Return [x, y] of the center of cell containing provided text 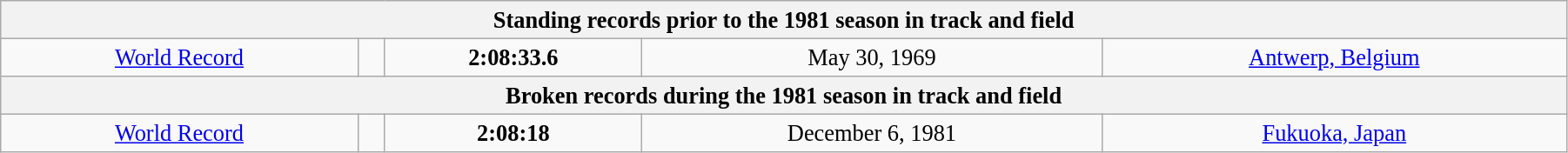
Antwerp, Belgium [1334, 57]
Standing records prior to the 1981 season in track and field [784, 19]
Broken records during the 1981 season in track and field [784, 95]
Fukuoka, Japan [1334, 133]
May 30, 1969 [872, 57]
2:08:33.6 [513, 57]
December 6, 1981 [872, 133]
2:08:18 [513, 133]
